Determine the [X, Y] coordinate at the center of the cell enclosing the given text.  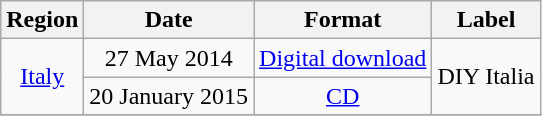
CD [343, 96]
Date [169, 20]
Italy [42, 77]
Label [486, 20]
DIY Italia [486, 77]
Format [343, 20]
Digital download [343, 58]
20 January 2015 [169, 96]
Region [42, 20]
27 May 2014 [169, 58]
